Find where the given text appears and provide that cell's center as [X, Y] coordinate. 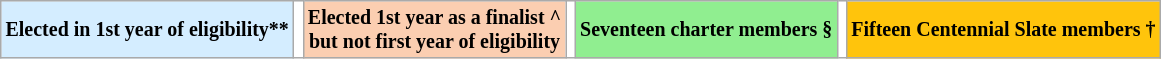
Elected 1st year as a finalist ^but not first year of eligibility [434, 30]
Elected in 1st year of eligibility** [148, 30]
Seventeen charter members § [706, 30]
Fifteen Centennial Slate members † [1004, 30]
